Capture the cell that displays the provided text and extract its [X, Y] central coordinate. 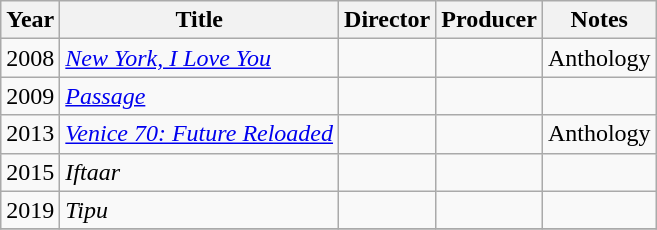
Venice 70: Future Reloaded [200, 134]
Tipu [200, 210]
2009 [30, 96]
Year [30, 20]
Iftaar [200, 172]
2008 [30, 58]
2015 [30, 172]
Notes [599, 20]
Title [200, 20]
2019 [30, 210]
Producer [490, 20]
2013 [30, 134]
New York, I Love You [200, 58]
Passage [200, 96]
Director [388, 20]
